Identify which cell holds the provided text, then report its [x, y] central coordinate. 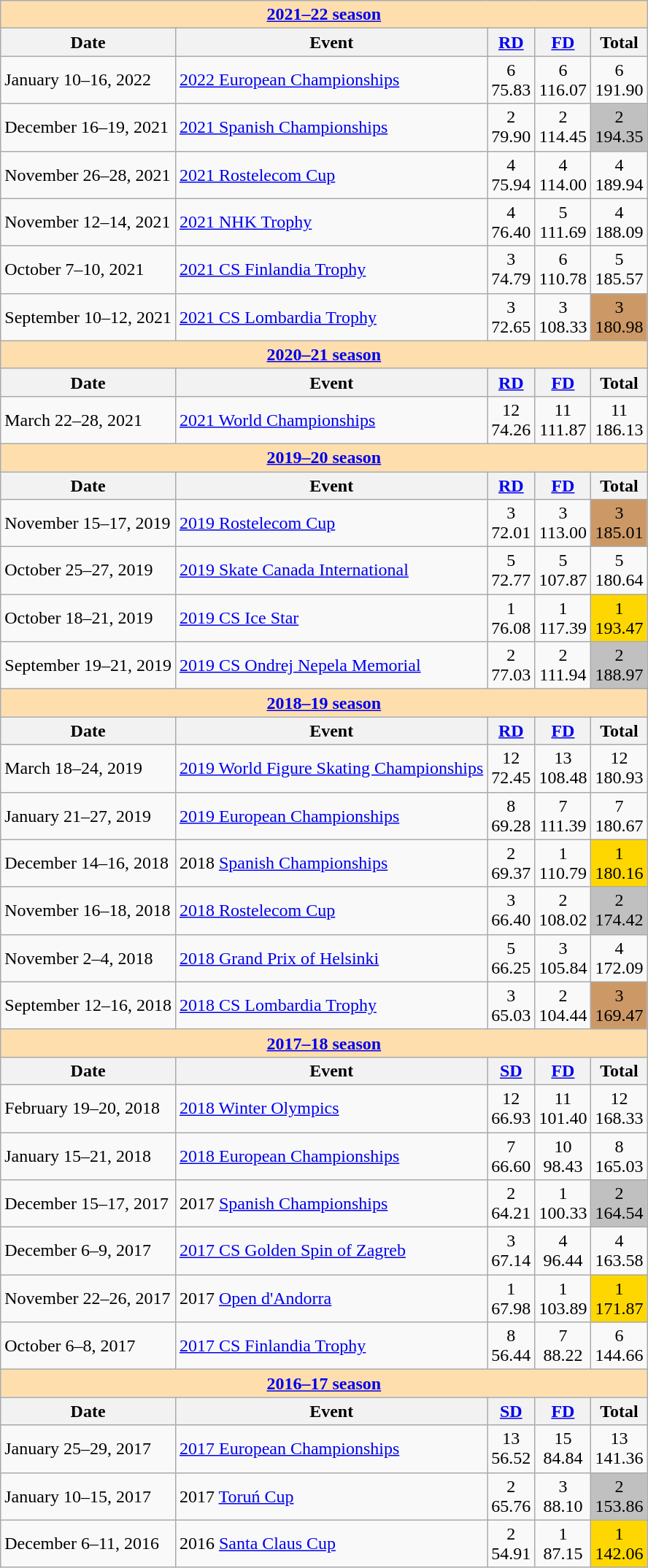
5 185.57 [619, 270]
2 153.86 [619, 1497]
2021 CS Lombardia Trophy [331, 317]
December 6–9, 2017 [88, 1251]
2017 CS Finlandia Trophy [331, 1346]
December 14–16, 2018 [88, 863]
1 171.87 [619, 1298]
11 101.40 [563, 1109]
3 105.84 [563, 958]
12 180.93 [619, 769]
5 107.87 [563, 570]
15 84.84 [563, 1448]
2017 Open d'Andorra [331, 1298]
2 65.76 [511, 1497]
3 65.03 [511, 1005]
2019 Rostelecom Cup [331, 524]
3 74.79 [511, 270]
2017 Spanish Championships [331, 1203]
December 16–19, 2021 [88, 127]
2018 CS Lombardia Trophy [331, 1005]
1 193.47 [619, 618]
December 15–17, 2017 [88, 1203]
4 114.00 [563, 175]
2 77.03 [511, 665]
4 188.09 [619, 222]
11 186.13 [619, 420]
October 6–8, 2017 [88, 1346]
8 69.28 [511, 815]
2 79.90 [511, 127]
3 169.47 [619, 1005]
1 67.98 [511, 1298]
5 180.64 [619, 570]
1 142.06 [619, 1543]
November 26–28, 2021 [88, 175]
2017 Toruń Cup [331, 1497]
12 168.33 [619, 1109]
2017 European Championships [331, 1448]
3 185.01 [619, 524]
2019 Skate Canada International [331, 570]
March 18–24, 2019 [88, 769]
12 72.45 [511, 769]
2 194.35 [619, 127]
2 64.21 [511, 1203]
4 163.58 [619, 1251]
November 22–26, 2017 [88, 1298]
7 66.60 [511, 1155]
2018–19 season [324, 703]
2 108.02 [563, 910]
December 6–11, 2016 [88, 1543]
2019 CS Ice Star [331, 618]
13 56.52 [511, 1448]
2018 Winter Olympics [331, 1109]
2017 CS Golden Spin of Zagreb [331, 1251]
1 117.39 [563, 618]
1 76.08 [511, 618]
2019 CS Ondrej Nepela Memorial [331, 665]
3 72.01 [511, 524]
October 7–10, 2021 [88, 270]
1 180.16 [619, 863]
November 12–14, 2021 [88, 222]
2018 European Championships [331, 1155]
2 174.42 [619, 910]
1 103.89 [563, 1298]
3 180.98 [619, 317]
2021 NHK Trophy [331, 222]
13 141.36 [619, 1448]
2016 Santa Claus Cup [331, 1543]
2016–17 season [324, 1383]
October 18–21, 2019 [88, 618]
7 88.22 [563, 1346]
February 19–20, 2018 [88, 1109]
11 111.87 [563, 420]
3 67.14 [511, 1251]
2 114.45 [563, 127]
2018 Rostelecom Cup [331, 910]
2022 European Championships [331, 80]
September 10–12, 2021 [88, 317]
January 21–27, 2019 [88, 815]
3 108.33 [563, 317]
2020–21 season [324, 354]
5 72.77 [511, 570]
12 66.93 [511, 1109]
2 188.97 [619, 665]
January 15–21, 2018 [88, 1155]
2019–20 season [324, 457]
November 15–17, 2019 [88, 524]
2018 Grand Prix of Helsinki [331, 958]
1 87.15 [563, 1543]
2018 Spanish Championships [331, 863]
2 164.54 [619, 1203]
7 180.67 [619, 815]
6 75.83 [511, 80]
3 88.10 [563, 1497]
November 2–4, 2018 [88, 958]
8 56.44 [511, 1346]
6 144.66 [619, 1346]
January 10–15, 2017 [88, 1497]
November 16–18, 2018 [88, 910]
January 10–16, 2022 [88, 80]
2021 Spanish Championships [331, 127]
3 66.40 [511, 910]
10 98.43 [563, 1155]
2 104.44 [563, 1005]
5 111.69 [563, 222]
3 113.00 [563, 524]
September 19–21, 2019 [88, 665]
September 12–16, 2018 [88, 1005]
2019 World Figure Skating Championships [331, 769]
2 54.91 [511, 1543]
13 108.48 [563, 769]
4 189.94 [619, 175]
2021–22 season [324, 15]
March 22–28, 2021 [88, 420]
1 100.33 [563, 1203]
8 165.03 [619, 1155]
4 96.44 [563, 1251]
1 110.79 [563, 863]
October 25–27, 2019 [88, 570]
2021 Rostelecom Cup [331, 175]
4 76.40 [511, 222]
2021 CS Finlandia Trophy [331, 270]
4 75.94 [511, 175]
6 116.07 [563, 80]
2 69.37 [511, 863]
5 66.25 [511, 958]
6 110.78 [563, 270]
2021 World Championships [331, 420]
4 172.09 [619, 958]
2017–18 season [324, 1043]
12 74.26 [511, 420]
6 191.90 [619, 80]
2 111.94 [563, 665]
2019 European Championships [331, 815]
7 111.39 [563, 815]
January 25–29, 2017 [88, 1448]
3 72.65 [511, 317]
